Search for the cell housing the specified text and yield its (x, y) center coordinate. 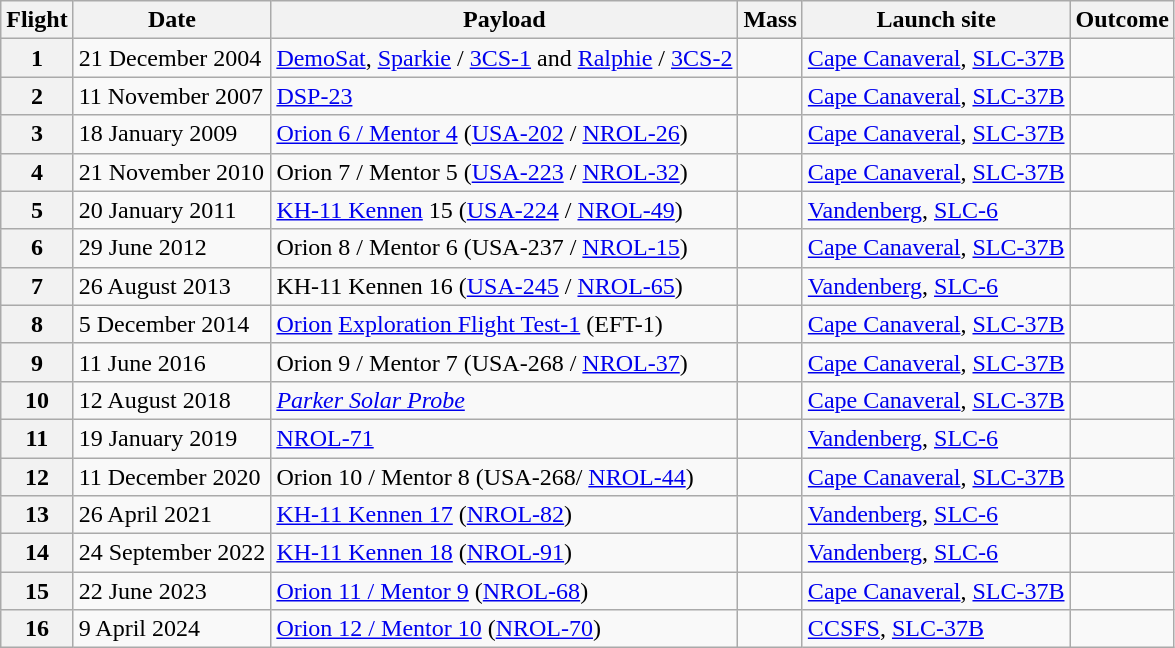
4 (37, 172)
Orion 12 / Mentor 10 (NROL-70) (504, 629)
11 (37, 438)
Orion 10 / Mentor 8 (USA-268/ NROL-44) (504, 477)
21 November 2010 (172, 172)
26 April 2021 (172, 515)
Launch site (936, 20)
12 (37, 477)
Orion 8 / Mentor 6 (USA-237 / NROL-15) (504, 248)
20 January 2011 (172, 210)
11 November 2007 (172, 96)
5 (37, 210)
9 April 2024 (172, 629)
19 January 2019 (172, 438)
14 (37, 553)
KH-11 Kennen 18 (NROL-91) (504, 553)
7 (37, 286)
Mass (770, 20)
Parker Solar Probe (504, 400)
16 (37, 629)
KH-11 Kennen 16 (USA-245 / NROL-65) (504, 286)
Orion 9 / Mentor 7 (USA-268 / NROL-37) (504, 362)
Outcome (1122, 20)
NROL-71 (504, 438)
6 (37, 248)
Orion Exploration Flight Test-1 (EFT-1) (504, 324)
11 June 2016 (172, 362)
8 (37, 324)
Date (172, 20)
KH-11 Kennen 15 (USA-224 / NROL-49) (504, 210)
Payload (504, 20)
9 (37, 362)
11 December 2020 (172, 477)
KH-11 Kennen 17 (NROL-82) (504, 515)
13 (37, 515)
18 January 2009 (172, 134)
3 (37, 134)
10 (37, 400)
Orion 11 / Mentor 9 (NROL-68) (504, 591)
1 (37, 58)
Orion 6 / Mentor 4 (USA-202 / NROL-26) (504, 134)
DemoSat, Sparkie / 3CS-1 and Ralphie / 3CS-2 (504, 58)
5 December 2014 (172, 324)
22 June 2023 (172, 591)
21 December 2004 (172, 58)
29 June 2012 (172, 248)
24 September 2022 (172, 553)
DSP-23 (504, 96)
26 August 2013 (172, 286)
CCSFS, SLC-37B (936, 629)
Orion 7 / Mentor 5 (USA-223 / NROL-32) (504, 172)
2 (37, 96)
Flight (37, 20)
15 (37, 591)
12 August 2018 (172, 400)
